Extract the [x, y] coordinate from the center of the cell holding the provided text.  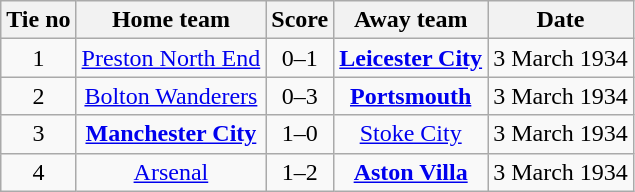
Score [300, 20]
0–1 [300, 58]
3 [38, 134]
4 [38, 172]
Preston North End [171, 58]
Date [561, 20]
Bolton Wanderers [171, 96]
1–0 [300, 134]
1 [38, 58]
1–2 [300, 172]
Leicester City [411, 58]
0–3 [300, 96]
Arsenal [171, 172]
Manchester City [171, 134]
Stoke City [411, 134]
Tie no [38, 20]
Home team [171, 20]
Portsmouth [411, 96]
Away team [411, 20]
Aston Villa [411, 172]
2 [38, 96]
